Return the (x, y) coordinate for the center point of the cell that contains the specified text.  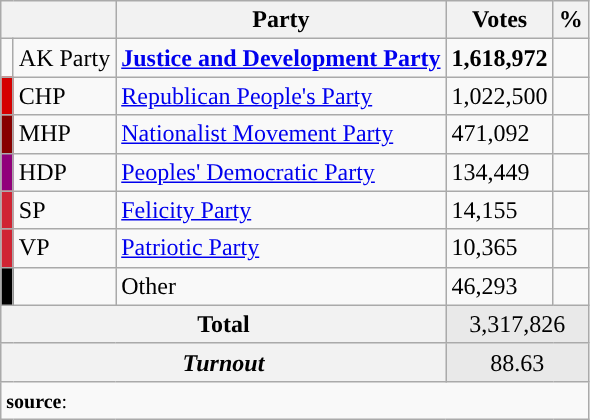
Justice and Development Party (281, 58)
88.63 (517, 362)
MHP (64, 134)
134,449 (500, 172)
1,022,500 (500, 96)
VP (64, 248)
Other (281, 286)
Votes (500, 20)
Patriotic Party (281, 248)
Felicity Party (281, 210)
46,293 (500, 286)
% (570, 20)
source: (294, 400)
3,317,826 (517, 324)
HDP (64, 172)
AK Party (64, 58)
10,365 (500, 248)
Peoples' Democratic Party (281, 172)
1,618,972 (500, 58)
SP (64, 210)
Party (281, 20)
Nationalist Movement Party (281, 134)
Turnout (224, 362)
Republican People's Party (281, 96)
14,155 (500, 210)
CHP (64, 96)
Total (224, 324)
471,092 (500, 134)
